Detect which cell encompasses the target text, then output its [X, Y] center coordinate. 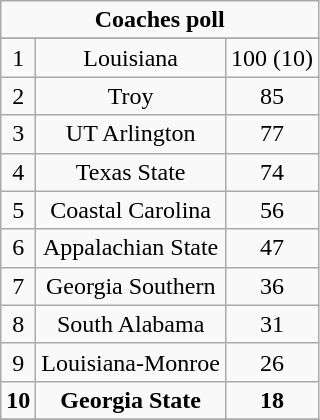
31 [272, 324]
Georgia Southern [131, 286]
2 [18, 96]
Louisiana [131, 58]
Coaches poll [160, 20]
77 [272, 134]
9 [18, 362]
8 [18, 324]
Troy [131, 96]
Texas State [131, 172]
100 (10) [272, 58]
Appalachian State [131, 248]
Coastal Carolina [131, 210]
South Alabama [131, 324]
26 [272, 362]
1 [18, 58]
Louisiana-Monroe [131, 362]
56 [272, 210]
3 [18, 134]
6 [18, 248]
7 [18, 286]
5 [18, 210]
18 [272, 400]
10 [18, 400]
4 [18, 172]
74 [272, 172]
UT Arlington [131, 134]
47 [272, 248]
Georgia State [131, 400]
85 [272, 96]
36 [272, 286]
